Provide the [X, Y] coordinate of the cell's center where the given text is located.  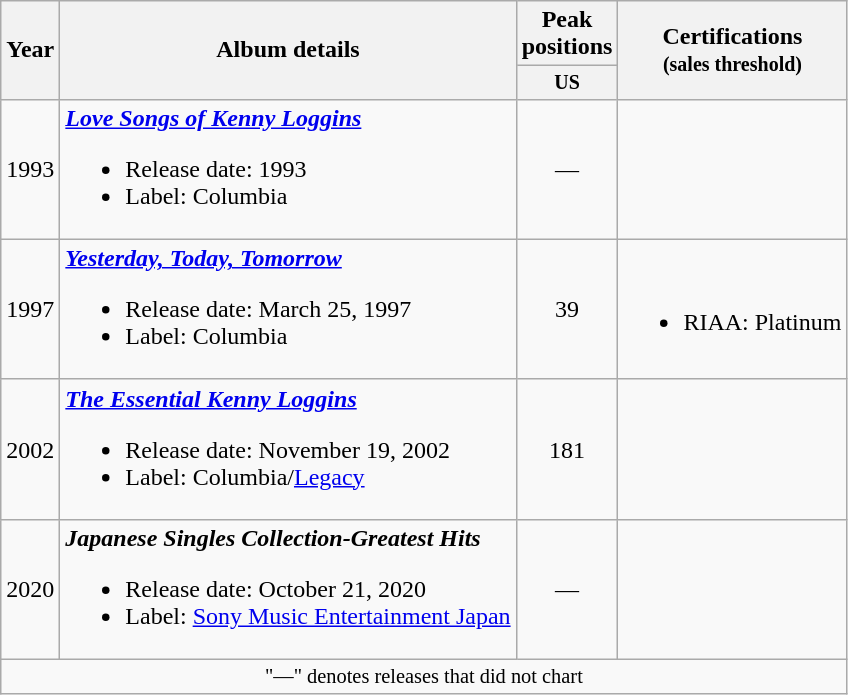
The Essential Kenny LogginsRelease date: November 19, 2002Label: Columbia/Legacy [288, 449]
Year [30, 50]
1997 [30, 309]
2020 [30, 589]
RIAA: Platinum [732, 309]
Certifications(sales threshold) [732, 50]
Yesterday, Today, TomorrowRelease date: March 25, 1997Label: Columbia [288, 309]
Japanese Singles Collection-Greatest HitsRelease date: October 21, 2020Label: Sony Music Entertainment Japan [288, 589]
Album details [288, 50]
39 [567, 309]
"—" denotes releases that did not chart [424, 677]
1993 [30, 169]
2002 [30, 449]
Love Songs of Kenny LogginsRelease date: 1993Label: Columbia [288, 169]
Peak positions [567, 34]
181 [567, 449]
US [567, 82]
